Extract the (X, Y) coordinate from the center of the cell holding the provided text.  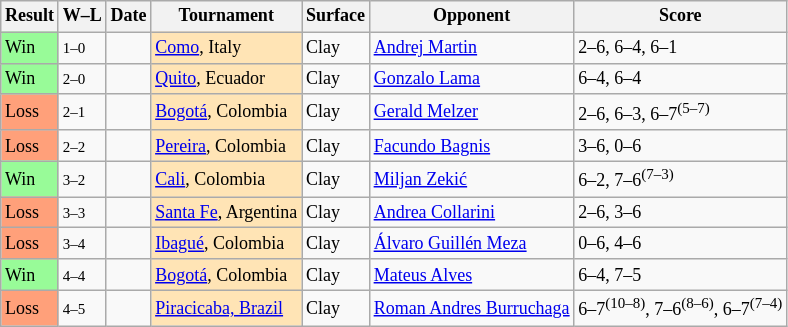
1–0 (82, 48)
6–7(10–8), 7–6(8–6), 6–7(7–4) (680, 308)
Date (128, 16)
Opponent (472, 16)
6–4, 6–4 (680, 78)
Roman Andres Burruchaga (472, 308)
Cali, Colombia (226, 179)
6–2, 7–6(7–3) (680, 179)
Surface (336, 16)
Pereira, Colombia (226, 146)
Andrej Martin (472, 48)
6–4, 7–5 (680, 274)
Gerald Melzer (472, 112)
2–6, 6–3, 6–7(5–7) (680, 112)
Tournament (226, 16)
Mateus Alves (472, 274)
Facundo Bagnis (472, 146)
2–6, 3–6 (680, 212)
0–6, 4–6 (680, 244)
Miljan Zekić (472, 179)
3–2 (82, 179)
2–2 (82, 146)
W–L (82, 16)
Ibagué, Colombia (226, 244)
Result (30, 16)
Santa Fe, Argentina (226, 212)
2–6, 6–4, 6–1 (680, 48)
2–1 (82, 112)
Quito, Ecuador (226, 78)
Score (680, 16)
Álvaro Guillén Meza (472, 244)
Como, Italy (226, 48)
4–5 (82, 308)
Piracicaba, Brazil (226, 308)
3–4 (82, 244)
4–4 (82, 274)
Andrea Collarini (472, 212)
3–6, 0–6 (680, 146)
Gonzalo Lama (472, 78)
2–0 (82, 78)
3–3 (82, 212)
